Search for the cell housing the specified text and yield its (X, Y) center coordinate. 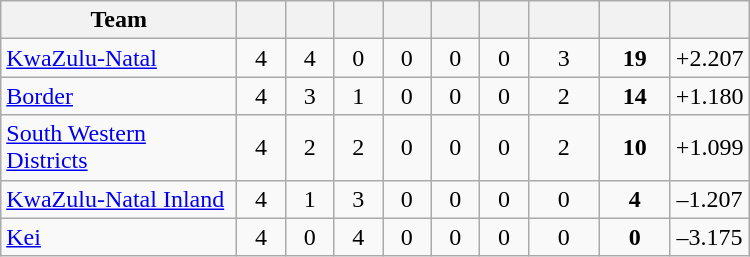
Team (119, 20)
KwaZulu-Natal (119, 58)
–1.207 (710, 199)
South Western Districts (119, 148)
KwaZulu-Natal Inland (119, 199)
+1.099 (710, 148)
+1.180 (710, 96)
Kei (119, 237)
+2.207 (710, 58)
19 (634, 58)
Border (119, 96)
14 (634, 96)
–3.175 (710, 237)
10 (634, 148)
